From the cell containing the given text, extract its center point as [x, y] coordinate. 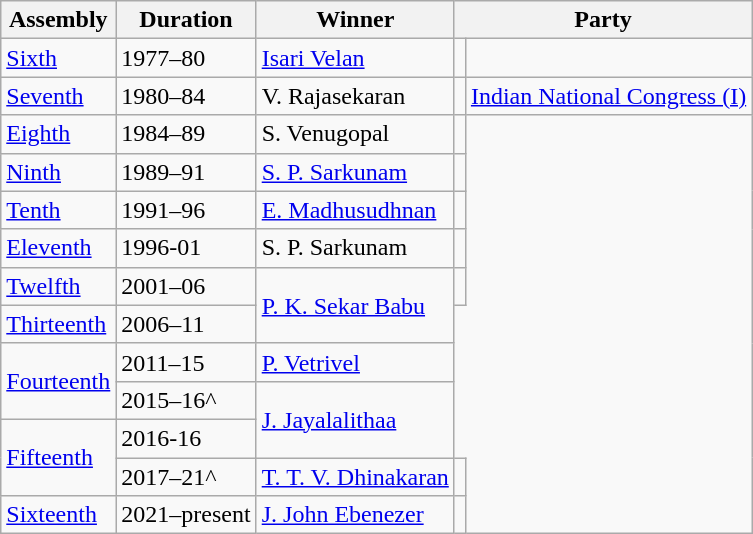
1984–89 [186, 134]
S. Venugopal [355, 134]
Fourteenth [58, 381]
E. Madhusudhnan [355, 210]
Twelfth [58, 286]
1977–80 [186, 58]
2017–21^ [186, 477]
P. K. Sekar Babu [355, 305]
Assembly [58, 20]
P. Vetrivel [355, 362]
2016-16 [186, 438]
Eighth [58, 134]
1996-01 [186, 248]
Sixteenth [58, 515]
2011–15 [186, 362]
2001–06 [186, 286]
Sixth [58, 58]
Thirteenth [58, 324]
Indian National Congress (I) [608, 96]
2021–present [186, 515]
1980–84 [186, 96]
2015–16^ [186, 400]
Ninth [58, 172]
Eleventh [58, 248]
J. John Ebenezer [355, 515]
V. Rajasekaran [355, 96]
Fifteenth [58, 457]
Seventh [58, 96]
T. T. V. Dhinakaran [355, 477]
Party [602, 20]
Winner [355, 20]
Isari Velan [355, 58]
1991–96 [186, 210]
1989–91 [186, 172]
Duration [186, 20]
2006–11 [186, 324]
Tenth [58, 210]
J. Jayalalithaa [355, 419]
